Find where the given text appears and provide that cell's center as [x, y] coordinate. 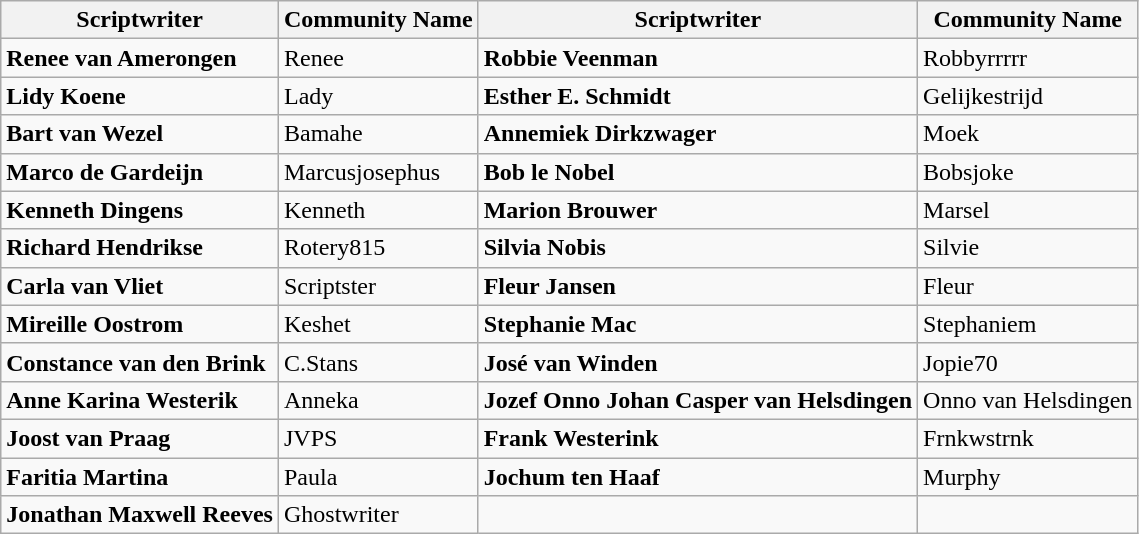
Scriptster [378, 286]
Anneka [378, 400]
Robbie Veenman [698, 58]
Stephaniem [1028, 324]
Anne Karina Westerik [140, 400]
Stephanie Mac [698, 324]
Onno van Helsdingen [1028, 400]
Bamahe [378, 134]
Esther E. Schmidt [698, 96]
Paula [378, 477]
Jochum ten Haaf [698, 477]
Silvie [1028, 248]
José van Winden [698, 362]
Carla van Vliet [140, 286]
Lady [378, 96]
C.Stans [378, 362]
Joost van Praag [140, 438]
Bobsjoke [1028, 172]
Richard Hendrikse [140, 248]
Kenneth [378, 210]
Constance van den Brink [140, 362]
Gelijkestrijd [1028, 96]
Rotery815 [378, 248]
Marco de Gardeijn [140, 172]
Mireille Oostrom [140, 324]
Faritia Martina [140, 477]
Silvia Nobis [698, 248]
Murphy [1028, 477]
Renee [378, 58]
Annemiek Dirkzwager [698, 134]
JVPS [378, 438]
Marion Brouwer [698, 210]
Renee van Amerongen [140, 58]
Kenneth Dingens [140, 210]
Keshet [378, 324]
Fleur Jansen [698, 286]
Fleur [1028, 286]
Bob le Nobel [698, 172]
Robbyrrrrr [1028, 58]
Jopie70 [1028, 362]
Moek [1028, 134]
Jozef Onno Johan Casper van Helsdingen [698, 400]
Frnkwstrnk [1028, 438]
Lidy Koene [140, 96]
Marcusjosephus [378, 172]
Jonathan Maxwell Reeves [140, 515]
Bart van Wezel [140, 134]
Frank Westerink [698, 438]
Ghostwriter [378, 515]
Marsel [1028, 210]
